Detect which cell encompasses the target text, then output its (X, Y) center coordinate. 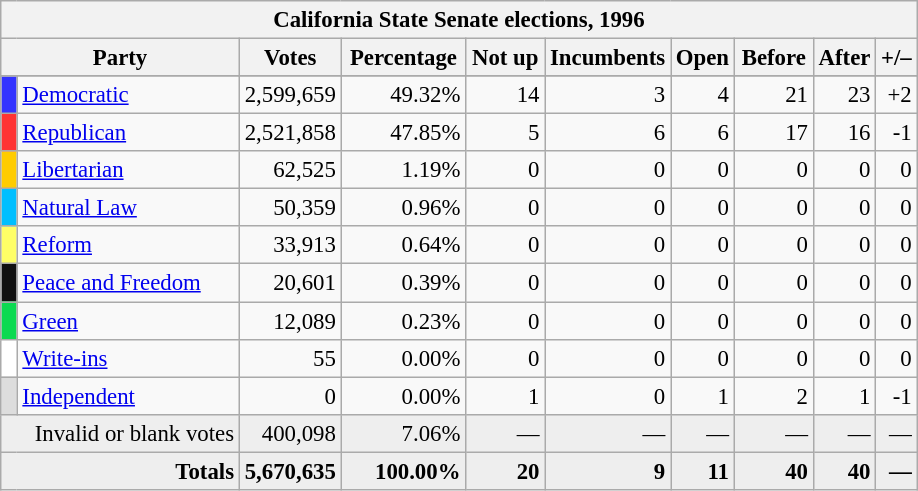
Write-ins (128, 358)
5 (506, 133)
55 (290, 358)
Totals (120, 471)
Libertarian (128, 170)
Not up (506, 58)
11 (703, 471)
3 (608, 95)
Open (703, 58)
+/– (896, 58)
Votes (290, 58)
12,089 (290, 321)
Before (774, 58)
1.19% (404, 170)
7.06% (404, 433)
50,359 (290, 208)
62,525 (290, 170)
After (844, 58)
Incumbents (608, 58)
Invalid or blank votes (120, 433)
California State Senate elections, 1996 (459, 20)
+2 (896, 95)
49.32% (404, 95)
47.85% (404, 133)
Natural Law (128, 208)
400,098 (290, 433)
33,913 (290, 245)
4 (703, 95)
20,601 (290, 283)
0.39% (404, 283)
2,521,858 (290, 133)
100.00% (404, 471)
Party (120, 58)
23 (844, 95)
2 (774, 396)
14 (506, 95)
0.64% (404, 245)
Peace and Freedom (128, 283)
0.23% (404, 321)
21 (774, 95)
Democratic (128, 95)
17 (774, 133)
Republican (128, 133)
Green (128, 321)
Reform (128, 245)
20 (506, 471)
2,599,659 (290, 95)
0.96% (404, 208)
16 (844, 133)
Independent (128, 396)
9 (608, 471)
Percentage (404, 58)
5,670,635 (290, 471)
